Locate the cell with the specified text and output its [x, y] center coordinate. 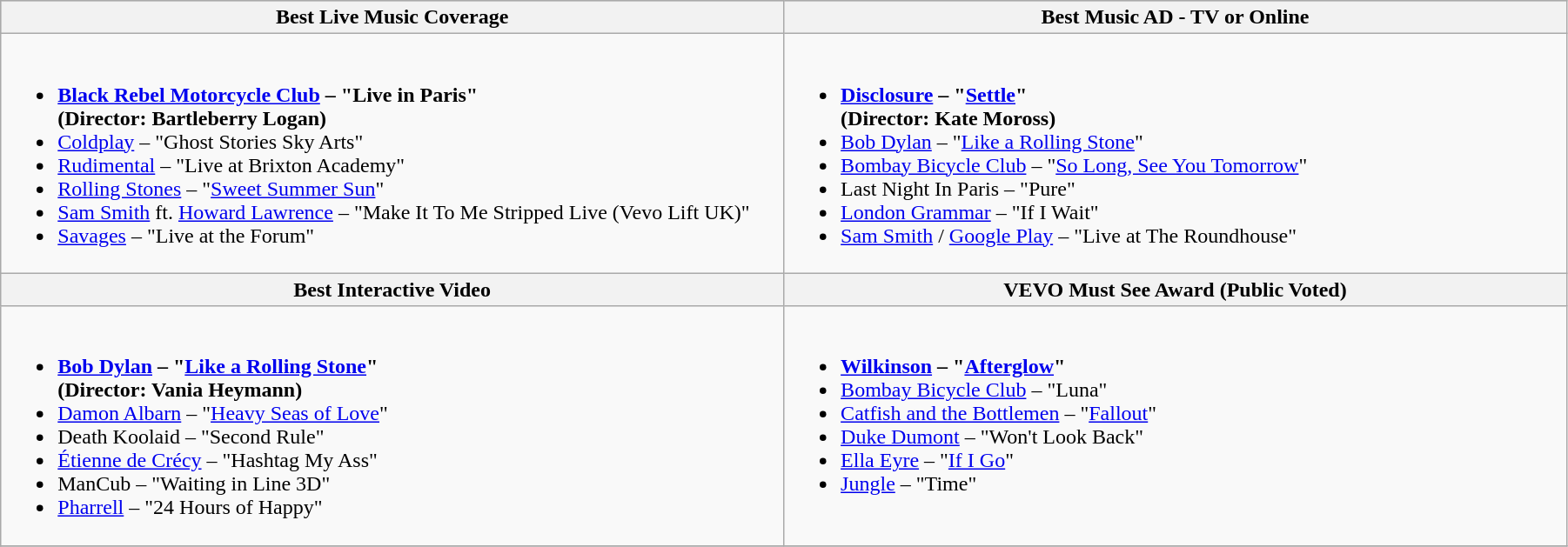
VEVO Must See Award (Public Voted) [1176, 290]
Best Music AD - TV or Online [1176, 17]
Best Live Music Coverage [392, 17]
Best Interactive Video [392, 290]
